Pinpoint the cell where the given text exists, returning its [x, y] midpoint coordinate. 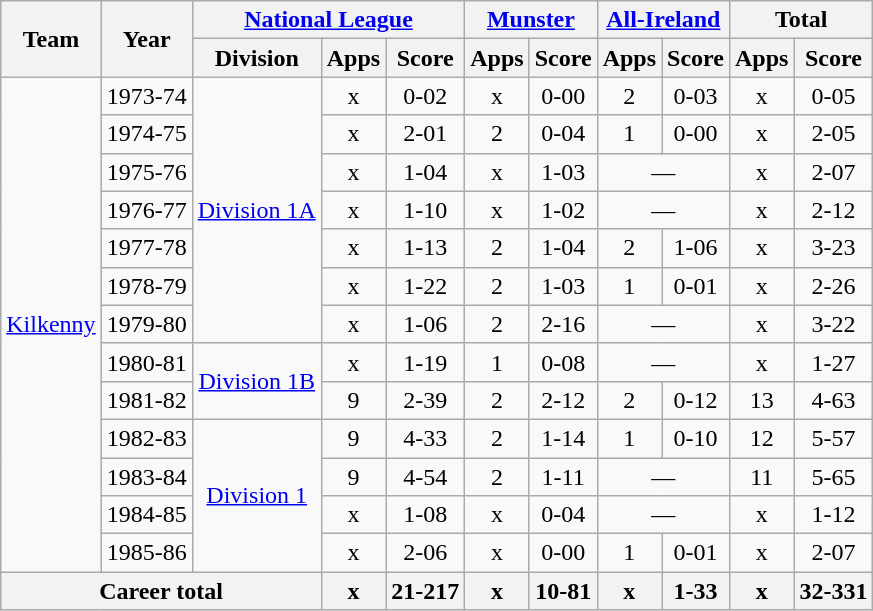
1-08 [426, 515]
4-63 [834, 400]
1-33 [696, 591]
1984-85 [146, 515]
Division 1B [256, 381]
4-33 [426, 438]
0-05 [834, 96]
1-10 [426, 210]
1976-77 [146, 210]
1977-78 [146, 248]
21-217 [426, 591]
5-57 [834, 438]
1-19 [426, 362]
Kilkenny [51, 324]
National League [328, 20]
0-10 [696, 438]
2-05 [834, 134]
1974-75 [146, 134]
0-12 [696, 400]
1983-84 [146, 477]
Career total [162, 591]
0-02 [426, 96]
1-11 [563, 477]
2-39 [426, 400]
3-23 [834, 248]
2-01 [426, 134]
0-03 [696, 96]
1-27 [834, 362]
1978-79 [146, 286]
10-81 [563, 591]
1-22 [426, 286]
1973-74 [146, 96]
1980-81 [146, 362]
1-14 [563, 438]
Munster [531, 20]
1982-83 [146, 438]
13 [761, 400]
Division [256, 58]
1985-86 [146, 553]
Total [800, 20]
1975-76 [146, 172]
2-26 [834, 286]
Division 1 [256, 495]
12 [761, 438]
3-22 [834, 324]
2-06 [426, 553]
0-08 [563, 362]
1979-80 [146, 324]
1-12 [834, 515]
All-Ireland [663, 20]
1-02 [563, 210]
32-331 [834, 591]
2-16 [563, 324]
Division 1A [256, 210]
5-65 [834, 477]
1981-82 [146, 400]
Year [146, 39]
11 [761, 477]
1-13 [426, 248]
Team [51, 39]
4-54 [426, 477]
